Locate the cell with the specified text and output its (x, y) center coordinate. 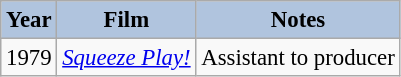
Notes (298, 20)
Film (126, 20)
Year (29, 20)
Squeeze Play! (126, 58)
Assistant to producer (298, 58)
1979 (29, 58)
